Determine the (X, Y) coordinate at the center of the cell enclosing the given text.  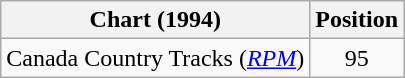
Position (357, 20)
95 (357, 58)
Canada Country Tracks (RPM) (156, 58)
Chart (1994) (156, 20)
